Find where the given text appears and provide that cell's center as [X, Y] coordinate. 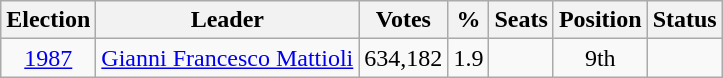
Status [684, 20]
1987 [48, 58]
% [468, 20]
Leader [228, 20]
9th [600, 58]
Position [600, 20]
634,182 [404, 58]
Seats [521, 20]
1.9 [468, 58]
Votes [404, 20]
Election [48, 20]
Gianni Francesco Mattioli [228, 58]
